Find where the given text appears and provide that cell's center as [x, y] coordinate. 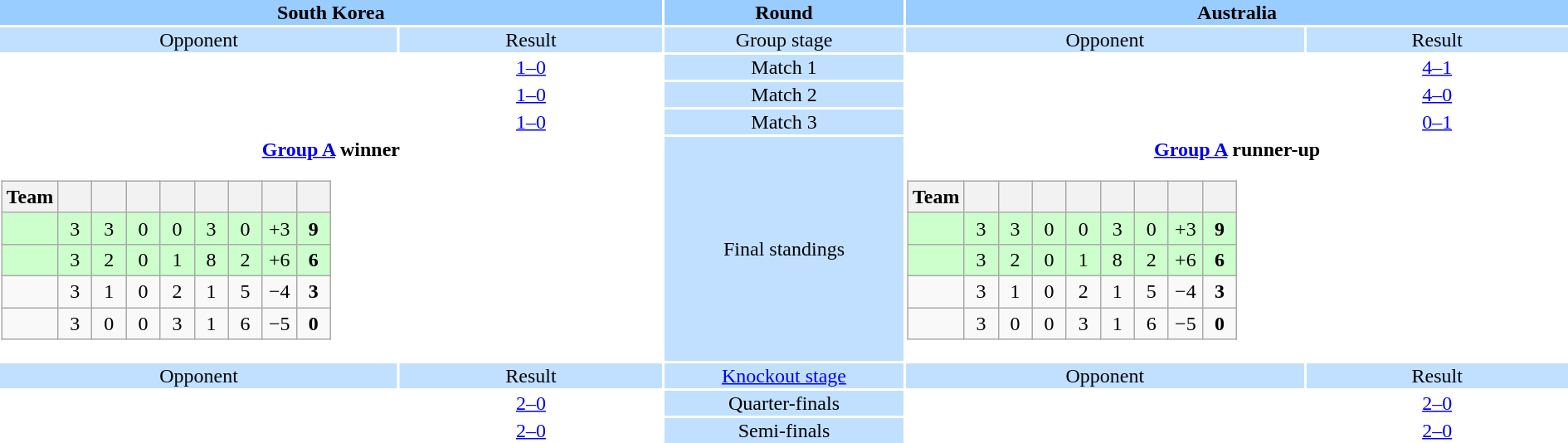
Match 2 [784, 95]
Group A winner Team 3 3 0 0 3 0 +3 9 3 2 0 1 8 2 +6 6 3 1 0 2 1 5 −4 3 3 0 0 3 1 6 −5 0 [331, 249]
Match 1 [784, 67]
Match 3 [784, 122]
Final standings [784, 249]
Semi-finals [784, 431]
Australia [1237, 12]
Group A runner-up Team 3 3 0 0 3 0 +3 9 3 2 0 1 8 2 +6 6 3 1 0 2 1 5 −4 3 3 0 0 3 1 6 −5 0 [1237, 249]
Quarter-finals [784, 403]
Group stage [784, 40]
Round [784, 12]
South Korea [331, 12]
0–1 [1437, 122]
4–1 [1437, 67]
Knockout stage [784, 376]
4–0 [1437, 95]
